Search for the cell housing the specified text and yield its (x, y) center coordinate. 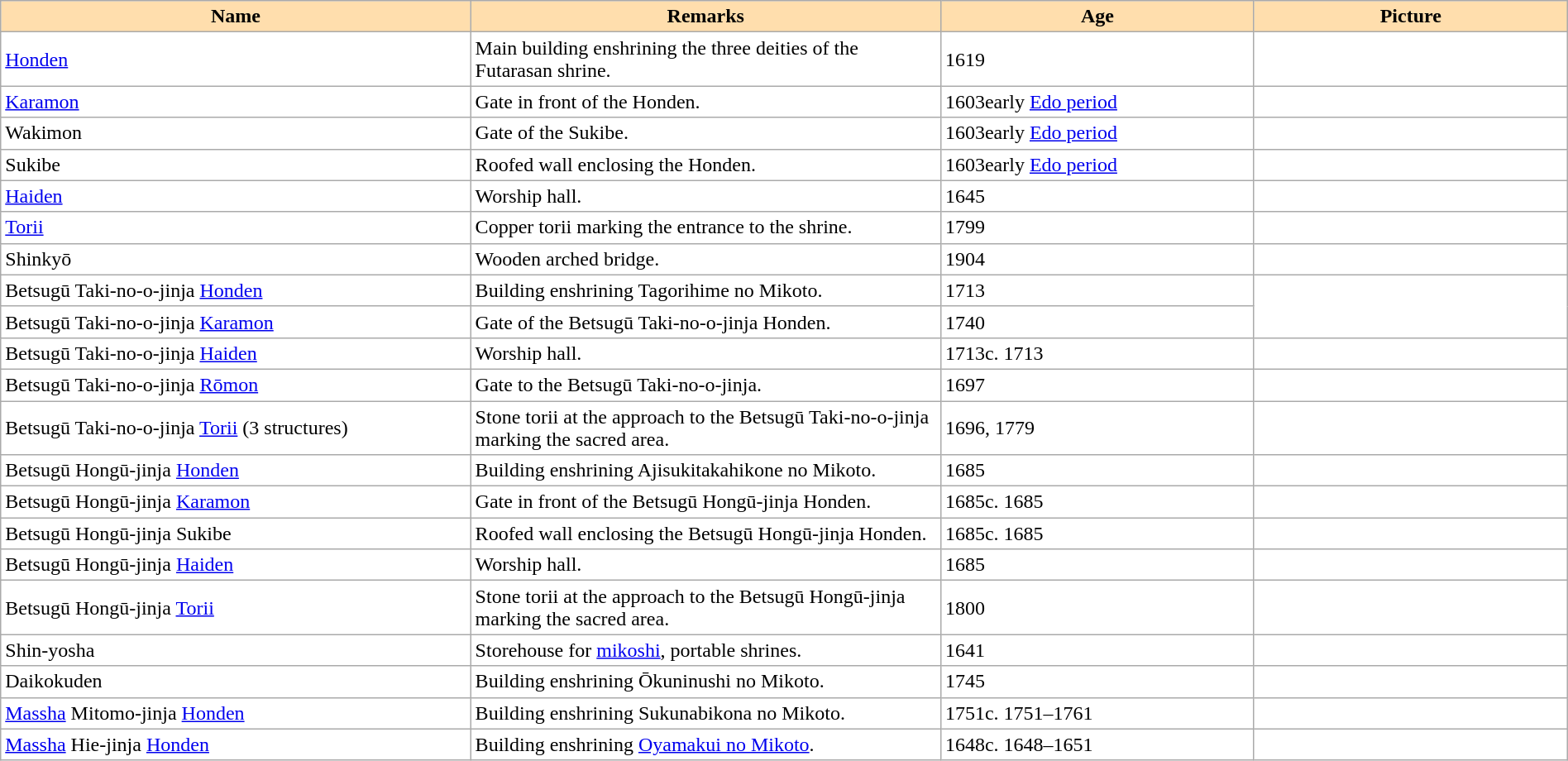
Storehouse for mikoshi, portable shrines. (705, 650)
Betsugū Hongū-jinja Haiden (236, 565)
Torii (236, 227)
Building enshrining Oyamakui no Mikoto. (705, 744)
Shinkyō (236, 259)
Betsugū Taki-no-o-jinja Torii (3 structures) (236, 427)
Betsugū Taki-no-o-jinja Honden (236, 290)
Stone torii at the approach to the Betsugū Taki-no-o-jinja marking the sacred area. (705, 427)
Wooden arched bridge. (705, 259)
1800 (1097, 607)
Betsugū Hongū-jinja Karamon (236, 502)
Building enshrining Sukunabikona no Mikoto. (705, 713)
Betsugū Taki-no-o-jinja Rōmon (236, 385)
1904 (1097, 259)
Building enshrining Ajisukitakahikone no Mikoto. (705, 471)
Main building enshrining the three deities of the Futarasan shrine. (705, 60)
1713 (1097, 290)
Betsugū Hongū-jinja Torii (236, 607)
Building enshrining Ōkuninushi no Mikoto. (705, 682)
1697 (1097, 385)
Shin-yosha (236, 650)
Name (236, 17)
Gate to the Betsugū Taki-no-o-jinja. (705, 385)
Picture (1411, 17)
Stone torii at the approach to the Betsugū Hongū-jinja marking the sacred area. (705, 607)
1619 (1097, 60)
Massha Hie-jinja Honden (236, 744)
1641 (1097, 650)
Betsugū Taki-no-o-jinja Karamon (236, 322)
Karamon (236, 102)
Roofed wall enclosing the Honden. (705, 165)
Building enshrining Tagorihime no Mikoto. (705, 290)
Honden (236, 60)
Gate in front of the Honden. (705, 102)
Copper torii marking the entrance to the shrine. (705, 227)
Betsugū Taki-no-o-jinja Haiden (236, 353)
1799 (1097, 227)
Gate in front of the Betsugū Hongū-jinja Honden. (705, 502)
1740 (1097, 322)
1745 (1097, 682)
Betsugū Hongū-jinja Honden (236, 471)
1645 (1097, 196)
Age (1097, 17)
Remarks (705, 17)
Wakimon (236, 133)
Sukibe (236, 165)
Massha Mitomo-jinja Honden (236, 713)
Roofed wall enclosing the Betsugū Hongū-jinja Honden. (705, 534)
Gate of the Betsugū Taki-no-o-jinja Honden. (705, 322)
Haiden (236, 196)
Daikokuden (236, 682)
1713c. 1713 (1097, 353)
1648c. 1648–1651 (1097, 744)
Gate of the Sukibe. (705, 133)
1696, 1779 (1097, 427)
Betsugū Hongū-jinja Sukibe (236, 534)
1751c. 1751–1761 (1097, 713)
